Return (X, Y) of the center of cell containing provided text 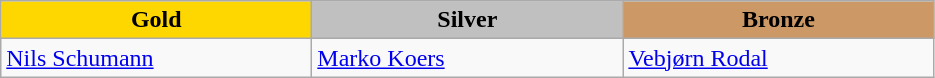
Bronze (778, 20)
Marko Koers (468, 58)
Gold (156, 20)
Nils Schumann (156, 58)
Vebjørn Rodal (778, 58)
Silver (468, 20)
